Scan for the cell matching the given text and deliver its [x, y] coordinate at center. 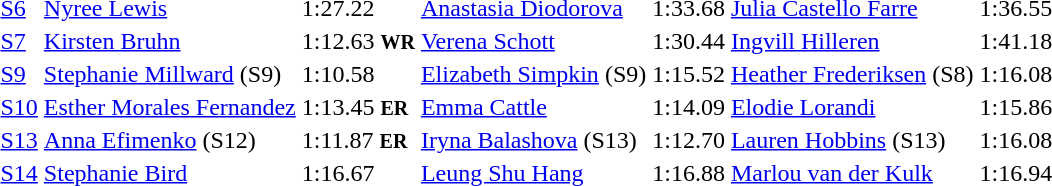
Kirsten Bruhn [170, 41]
1:12.63 WR [358, 41]
1:13.45 ER [358, 107]
Lauren Hobbins (S13) [852, 140]
Elizabeth Simpkin (S9) [533, 74]
1:12.70 [689, 140]
Verena Schott [533, 41]
Esther Morales Fernandez [170, 107]
1:14.09 [689, 107]
Iryna Balashova (S13) [533, 140]
Stephanie Millward (S9) [170, 74]
Emma Cattle [533, 107]
1:10.58 [358, 74]
Heather Frederiksen (S8) [852, 74]
Elodie Lorandi [852, 107]
1:30.44 [689, 41]
Anna Efimenko (S12) [170, 140]
1:11.87 ER [358, 140]
Ingvill Hilleren [852, 41]
1:15.52 [689, 74]
